Extract the (X, Y) coordinate from the center of the cell holding the provided text.  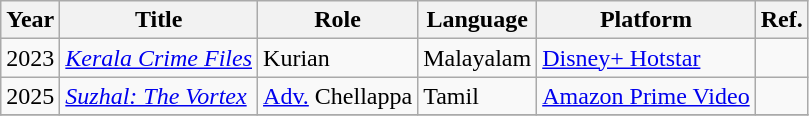
Title (159, 20)
2023 (30, 58)
Disney+ Hotstar (646, 58)
Year (30, 20)
Role (338, 20)
Suzhal: The Vortex (159, 96)
Malayalam (478, 58)
Adv. Chellappa (338, 96)
Language (478, 20)
Amazon Prime Video (646, 96)
2025 (30, 96)
Kerala Crime Files (159, 58)
Ref. (782, 20)
Kurian (338, 58)
Platform (646, 20)
Tamil (478, 96)
